Output the (X, Y) coordinate of the center of the cell containing the given text.  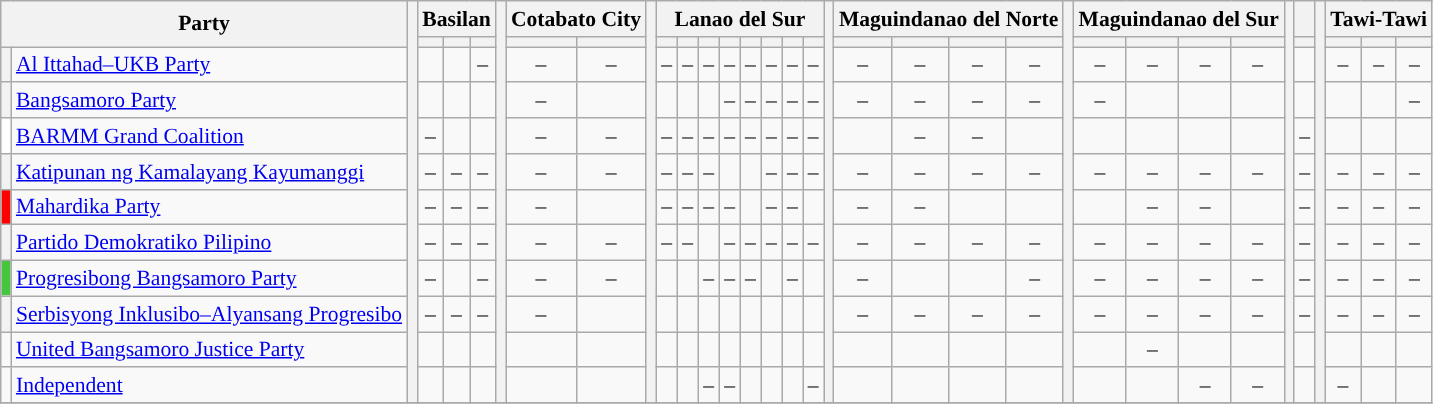
Cotabato City (576, 19)
Bangsamoro Party (209, 101)
Lanao del Sur (740, 19)
Maguindanao del Norte (949, 19)
Mahardika Party (209, 207)
Partido Demokratiko Pilipino (209, 243)
United Bangsamoro Justice Party (209, 350)
Basilan (456, 19)
BARMM Grand Coalition (209, 136)
Progresibong Bangsamoro Party (209, 279)
Katipunan ng Kamalayang Kayumanggi (209, 172)
Serbisyong Inklusibo–Alyansang Progresibo (209, 314)
Al Ittahad–UKB Party (209, 65)
Independent (209, 386)
Tawi-Tawi (1378, 19)
Party (204, 24)
Maguindanao del Sur (1179, 19)
